Search for the cell housing the specified text and yield its (x, y) center coordinate. 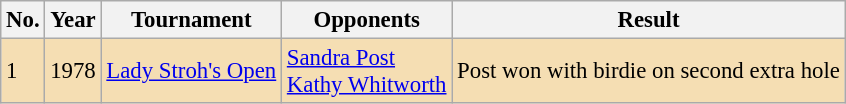
Opponents (367, 20)
Year (73, 20)
Sandra Post Kathy Whitworth (367, 72)
No. (23, 20)
Result (648, 20)
Tournament (191, 20)
Post won with birdie on second extra hole (648, 72)
1 (23, 72)
Lady Stroh's Open (191, 72)
1978 (73, 72)
